Return (X, Y) of the center of cell containing provided text 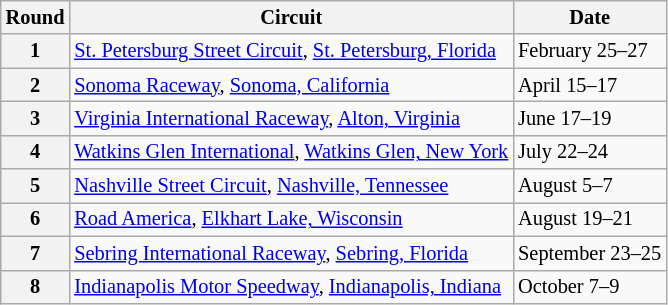
April 15–17 (590, 85)
Sonoma Raceway, Sonoma, California (291, 85)
September 23–25 (590, 253)
Date (590, 17)
October 7–9 (590, 287)
August 19–21 (590, 219)
Circuit (291, 17)
4 (36, 152)
August 5–7 (590, 186)
7 (36, 253)
Nashville Street Circuit, Nashville, Tennessee (291, 186)
5 (36, 186)
8 (36, 287)
Indianapolis Motor Speedway, Indianapolis, Indiana (291, 287)
St. Petersburg Street Circuit, St. Petersburg, Florida (291, 51)
February 25–27 (590, 51)
2 (36, 85)
July 22–24 (590, 152)
1 (36, 51)
Road America, Elkhart Lake, Wisconsin (291, 219)
6 (36, 219)
June 17–19 (590, 118)
3 (36, 118)
Watkins Glen International, Watkins Glen, New York (291, 152)
Sebring International Raceway, Sebring, Florida (291, 253)
Virginia International Raceway, Alton, Virginia (291, 118)
Round (36, 17)
